Return the [X, Y] coordinate for the center point of the cell that contains the specified text.  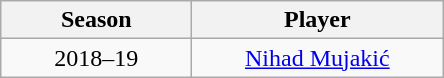
Player [318, 20]
Nihad Mujakić [318, 58]
2018–19 [96, 58]
Season [96, 20]
